Detect which cell encompasses the target text, then output its [x, y] center coordinate. 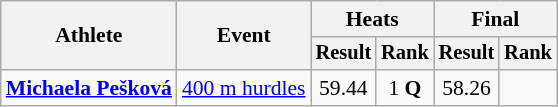
1 Q [405, 88]
Athlete [89, 36]
400 m hurdles [244, 88]
Michaela Pešková [89, 88]
Event [244, 36]
Heats [372, 19]
Final [496, 19]
58.26 [467, 88]
59.44 [344, 88]
